Determine the (X, Y) coordinate at the center of the cell enclosing the given text.  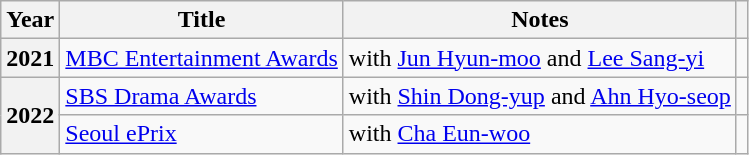
2021 (30, 58)
with Shin Dong-yup and Ahn Hyo-seop (540, 96)
with Jun Hyun-moo and Lee Sang-yi (540, 58)
SBS Drama Awards (202, 96)
Seoul ePrix (202, 134)
Title (202, 20)
with Cha Eun-woo (540, 134)
2022 (30, 115)
MBC Entertainment Awards (202, 58)
Year (30, 20)
Notes (540, 20)
